Locate the cell with the specified text and output its [X, Y] center coordinate. 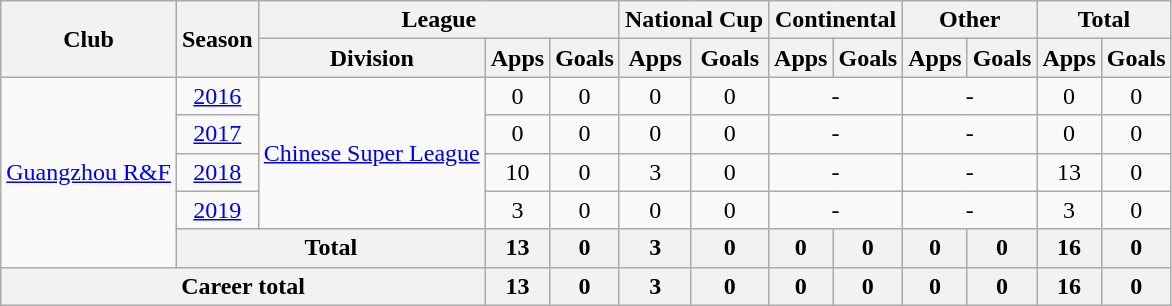
2017 [217, 134]
2018 [217, 172]
Chinese Super League [372, 153]
Division [372, 58]
Other [970, 20]
Season [217, 39]
Continental [836, 20]
Guangzhou R&F [89, 172]
Club [89, 39]
National Cup [694, 20]
2019 [217, 210]
League [438, 20]
2016 [217, 96]
10 [517, 172]
Career total [243, 286]
